Provide the [X, Y] coordinate of the cell's center where the given text is located.  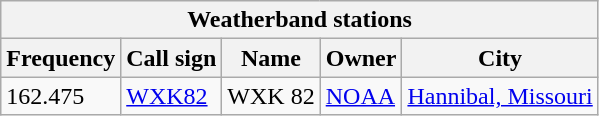
City [500, 58]
Owner [361, 58]
Name [271, 58]
Frequency [61, 58]
WXK82 [172, 96]
Call sign [172, 58]
Weatherband stations [300, 20]
162.475 [61, 96]
NOAA [361, 96]
WXK 82 [271, 96]
Hannibal, Missouri [500, 96]
